Find where the given text appears and provide that cell's center as [X, Y] coordinate. 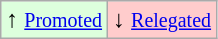
↓ Relegated [162, 20]
↑ Promoted [54, 20]
